Identify which cell holds the provided text, then report its (x, y) central coordinate. 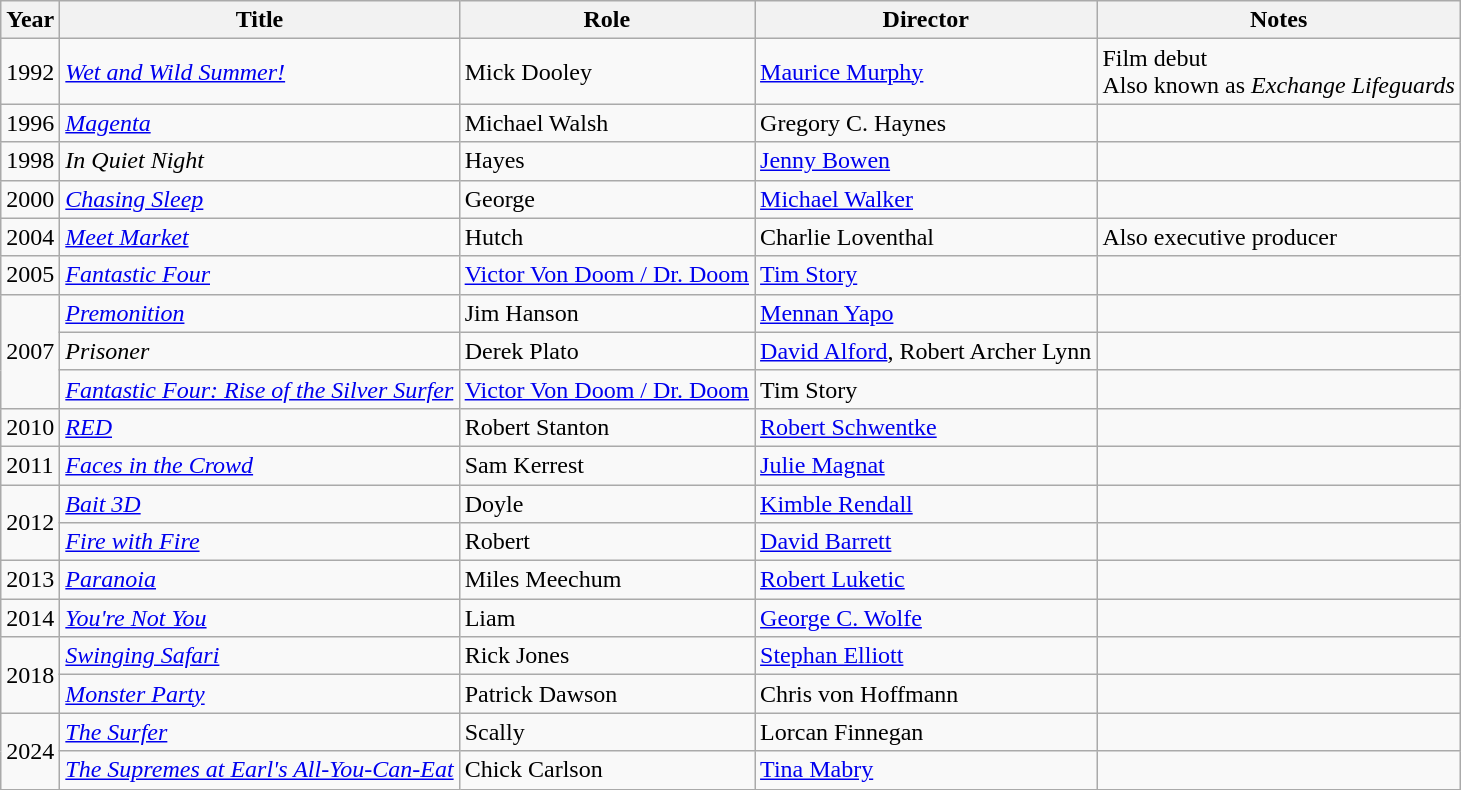
Kimble Rendall (926, 503)
1998 (30, 161)
Derek Plato (606, 351)
David Barrett (926, 542)
Charlie Loventhal (926, 237)
Lorcan Finnegan (926, 732)
Wet and Wild Summer! (260, 72)
Swinging Safari (260, 656)
Chasing Sleep (260, 199)
Julie Magnat (926, 465)
Hutch (606, 237)
Fantastic Four: Rise of the Silver Surfer (260, 389)
Tina Mabry (926, 770)
Miles Meechum (606, 580)
Mick Dooley (606, 72)
Notes (1278, 20)
Title (260, 20)
2018 (30, 675)
Liam (606, 618)
Rick Jones (606, 656)
Michael Walker (926, 199)
Robert Luketic (926, 580)
Meet Market (260, 237)
2011 (30, 465)
2012 (30, 522)
Patrick Dawson (606, 694)
1992 (30, 72)
Gregory C. Haynes (926, 123)
1996 (30, 123)
Mennan Yapo (926, 313)
Doyle (606, 503)
In Quiet Night (260, 161)
Michael Walsh (606, 123)
Fire with Fire (260, 542)
You're Not You (260, 618)
Paranoia (260, 580)
David Alford, Robert Archer Lynn (926, 351)
Fantastic Four (260, 275)
Jenny Bowen (926, 161)
RED (260, 427)
Role (606, 20)
2005 (30, 275)
Robert (606, 542)
Robert Schwentke (926, 427)
Also executive producer (1278, 237)
The Supremes at Earl's All-You-Can-Eat (260, 770)
George (606, 199)
George C. Wolfe (926, 618)
Year (30, 20)
Maurice Murphy (926, 72)
Scally (606, 732)
Premonition (260, 313)
2000 (30, 199)
2010 (30, 427)
Sam Kerrest (606, 465)
2024 (30, 751)
Film debutAlso known as Exchange Lifeguards (1278, 72)
Magenta (260, 123)
2013 (30, 580)
Chris von Hoffmann (926, 694)
2007 (30, 351)
Monster Party (260, 694)
Stephan Elliott (926, 656)
The Surfer (260, 732)
Faces in the Crowd (260, 465)
2004 (30, 237)
Chick Carlson (606, 770)
Hayes (606, 161)
Bait 3D (260, 503)
Jim Hanson (606, 313)
Prisoner (260, 351)
2014 (30, 618)
Director (926, 20)
Robert Stanton (606, 427)
